For the text-containing cell, return its midpoint in (x, y) coordinate format. 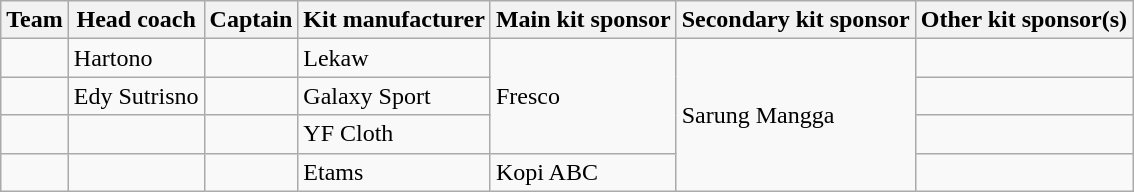
Kit manufacturer (394, 20)
Lekaw (394, 58)
Main kit sponsor (583, 20)
Galaxy Sport (394, 96)
Fresco (583, 96)
Other kit sponsor(s) (1024, 20)
Captain (251, 20)
Secondary kit sponsor (796, 20)
Head coach (136, 20)
Edy Sutrisno (136, 96)
Hartono (136, 58)
Team (35, 20)
Kopi ABC (583, 172)
YF Cloth (394, 134)
Sarung Mangga (796, 115)
Etams (394, 172)
